Return (x, y) of the center of cell containing provided text 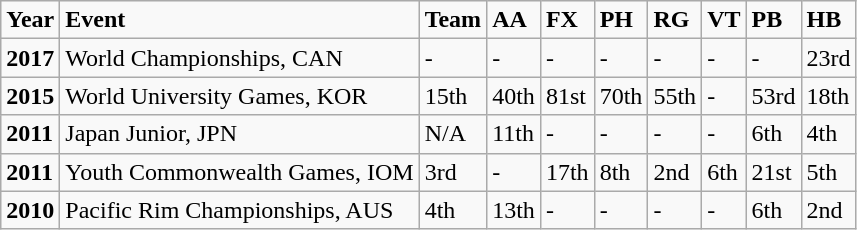
55th (675, 96)
Year (30, 20)
11th (514, 134)
5th (828, 172)
N/A (453, 134)
17th (567, 172)
Team (453, 20)
2017 (30, 58)
40th (514, 96)
18th (828, 96)
23rd (828, 58)
70th (621, 96)
Youth Commonwealth Games, IOM (240, 172)
8th (621, 172)
World University Games, KOR (240, 96)
21st (774, 172)
Pacific Rim Championships, AUS (240, 210)
15th (453, 96)
81st (567, 96)
53rd (774, 96)
Event (240, 20)
PB (774, 20)
RG (675, 20)
World Championships, CAN (240, 58)
PH (621, 20)
FX (567, 20)
AA (514, 20)
2010 (30, 210)
VT (724, 20)
13th (514, 210)
2015 (30, 96)
Japan Junior, JPN (240, 134)
3rd (453, 172)
HB (828, 20)
